Detect which cell encompasses the target text, then output its [X, Y] center coordinate. 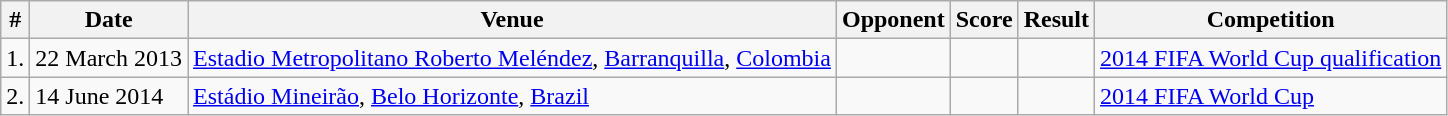
Competition [1271, 20]
Venue [512, 20]
1. [16, 58]
Score [984, 20]
Estádio Mineirão, Belo Horizonte, Brazil [512, 96]
Opponent [893, 20]
Date [109, 20]
# [16, 20]
14 June 2014 [109, 96]
Result [1056, 20]
2. [16, 96]
2014 FIFA World Cup qualification [1271, 58]
Estadio Metropolitano Roberto Meléndez, Barranquilla, Colombia [512, 58]
2014 FIFA World Cup [1271, 96]
22 March 2013 [109, 58]
